Locate the cell with the specified text and output its [X, Y] center coordinate. 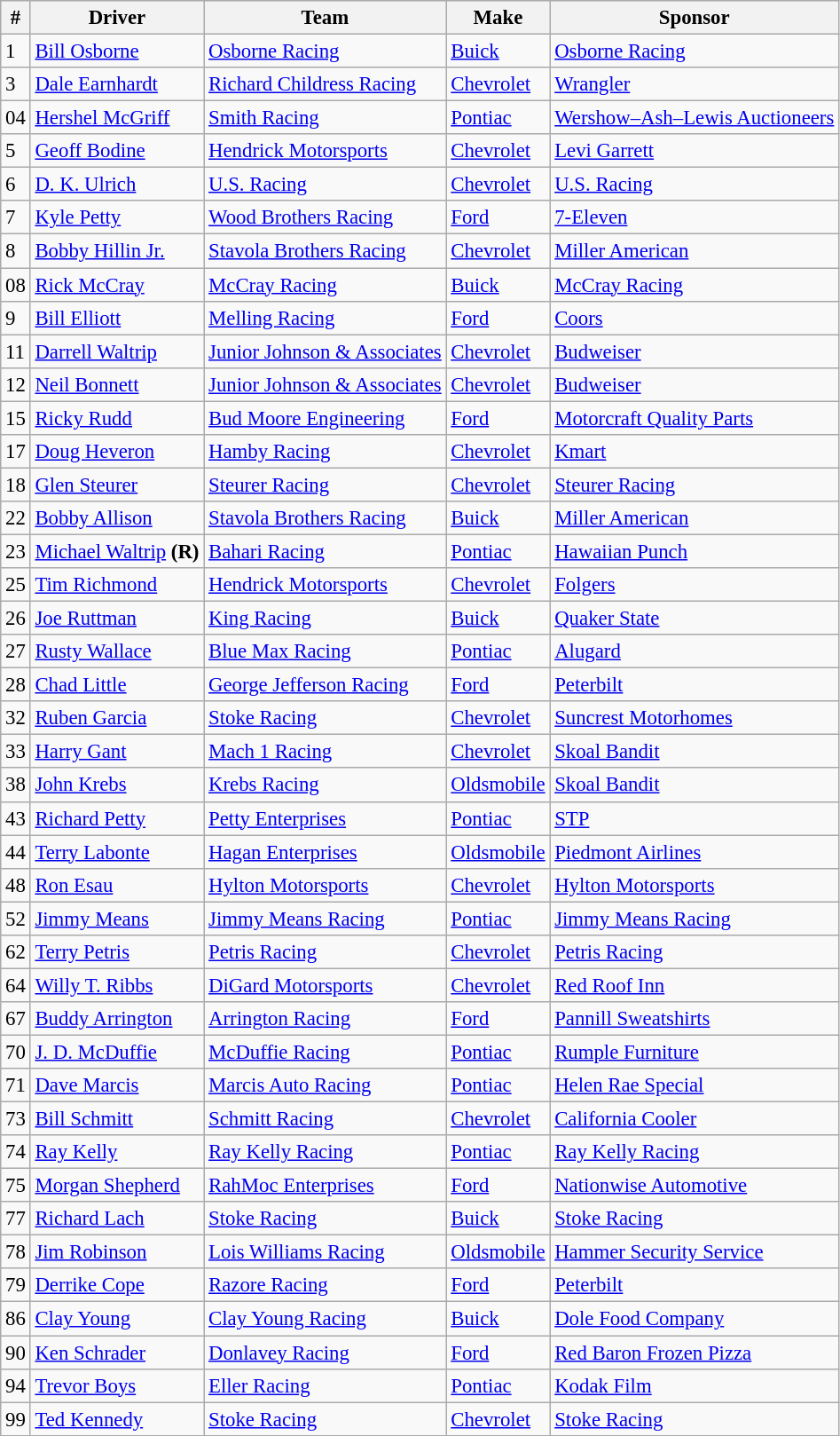
48 [16, 885]
RahMoc Enterprises [325, 1186]
6 [16, 185]
Nationwise Automotive [695, 1186]
04 [16, 118]
Arrington Racing [325, 1019]
Ray Kelly [117, 1152]
Trevor Boys [117, 1385]
Alugard [695, 651]
Helen Rae Special [695, 1085]
Bobby Allison [117, 518]
Hershel McGriff [117, 118]
Bill Schmitt [117, 1119]
Clay Young [117, 1319]
86 [16, 1319]
Donlavey Racing [325, 1353]
McDuffie Racing [325, 1052]
Ricky Rudd [117, 418]
Dave Marcis [117, 1085]
Jim Robinson [117, 1252]
Rumple Furniture [695, 1052]
Piedmont Airlines [695, 852]
Bahari Racing [325, 551]
70 [16, 1052]
Rusty Wallace [117, 651]
King Racing [325, 619]
Make [499, 18]
22 [16, 518]
Pannill Sweatshirts [695, 1019]
Hagan Enterprises [325, 852]
Quaker State [695, 619]
Melling Racing [325, 318]
79 [16, 1286]
Dale Earnhardt [117, 84]
11 [16, 351]
Kmart [695, 452]
Willy T. Ribbs [117, 985]
Terry Labonte [117, 852]
15 [16, 418]
D. K. Ulrich [117, 185]
32 [16, 718]
Motorcraft Quality Parts [695, 418]
Richard Lach [117, 1219]
28 [16, 685]
Smith Racing [325, 118]
Kodak Film [695, 1385]
Geoff Bodine [117, 151]
Richard Petty [117, 818]
Bill Osborne [117, 51]
John Krebs [117, 785]
Hawaiian Punch [695, 551]
Wershow–Ash–Lewis Auctioneers [695, 118]
Wrangler [695, 84]
23 [16, 551]
Mach 1 Racing [325, 752]
Ruben Garcia [117, 718]
44 [16, 852]
Dole Food Company [695, 1319]
3 [16, 84]
Marcis Auto Racing [325, 1085]
9 [16, 318]
90 [16, 1353]
67 [16, 1019]
California Cooler [695, 1119]
25 [16, 585]
27 [16, 651]
Eller Racing [325, 1385]
Joe Ruttman [117, 619]
Darrell Waltrip [117, 351]
J. D. McDuffie [117, 1052]
Wood Brothers Racing [325, 217]
Rick McCray [117, 285]
Driver [117, 18]
Buddy Arrington [117, 1019]
Kyle Petty [117, 217]
Suncrest Motorhomes [695, 718]
Michael Waltrip (R) [117, 551]
Harry Gant [117, 752]
Krebs Racing [325, 785]
Glen Steurer [117, 485]
75 [16, 1186]
73 [16, 1119]
George Jefferson Racing [325, 685]
Bill Elliott [117, 318]
Clay Young Racing [325, 1319]
Red Roof Inn [695, 985]
Terry Petris [117, 952]
Tim Richmond [117, 585]
STP [695, 818]
Sponsor [695, 18]
74 [16, 1152]
Team [325, 18]
Hammer Security Service [695, 1252]
33 [16, 752]
Chad Little [117, 685]
78 [16, 1252]
18 [16, 485]
08 [16, 285]
12 [16, 384]
17 [16, 452]
Ron Esau [117, 885]
7 [16, 217]
Levi Garrett [695, 151]
Petty Enterprises [325, 818]
Bobby Hillin Jr. [117, 251]
99 [16, 1419]
1 [16, 51]
5 [16, 151]
26 [16, 619]
Jimmy Means [117, 919]
Red Baron Frozen Pizza [695, 1353]
Folgers [695, 585]
Razore Racing [325, 1286]
Blue Max Racing [325, 651]
Neil Bonnett [117, 384]
64 [16, 985]
71 [16, 1085]
Doug Heveron [117, 452]
43 [16, 818]
Lois Williams Racing [325, 1252]
Hamby Racing [325, 452]
62 [16, 952]
Ken Schrader [117, 1353]
DiGard Motorsports [325, 985]
94 [16, 1385]
52 [16, 919]
Morgan Shepherd [117, 1186]
8 [16, 251]
Richard Childress Racing [325, 84]
Ted Kennedy [117, 1419]
Schmitt Racing [325, 1119]
Bud Moore Engineering [325, 418]
38 [16, 785]
Coors [695, 318]
77 [16, 1219]
7-Eleven [695, 217]
# [16, 18]
Derrike Cope [117, 1286]
